Identify which cell holds the provided text, then report its (x, y) central coordinate. 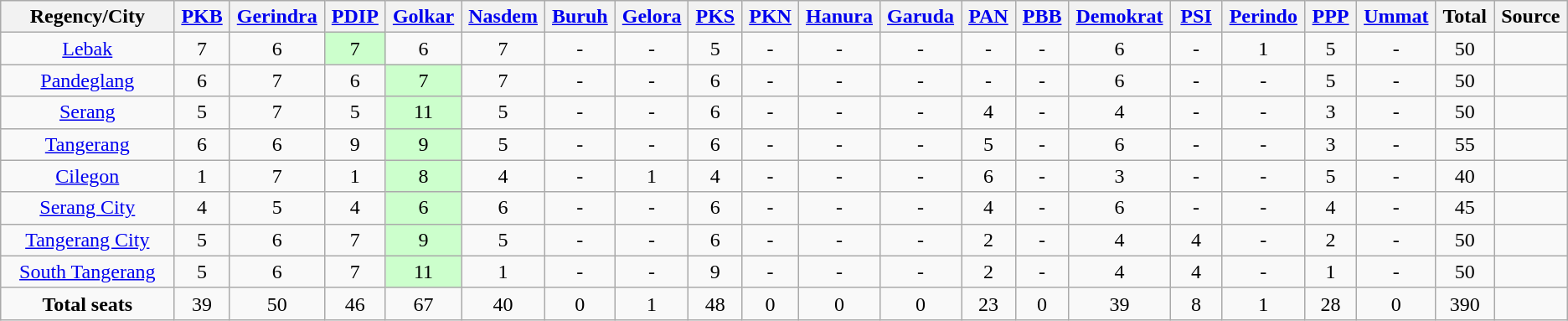
Serang City (87, 208)
45 (1465, 208)
Ummat (1396, 17)
Hanura (839, 17)
Gerindra (276, 17)
Tangerang City (87, 240)
Serang (87, 112)
South Tangerang (87, 272)
48 (715, 303)
67 (423, 303)
PBB (1042, 17)
Perindo (1263, 17)
PKN (771, 17)
Golkar (423, 17)
Lebak (87, 49)
Regency/City (87, 17)
Demokrat (1119, 17)
PAN (988, 17)
PSI (1196, 17)
Pandeglang (87, 80)
Tangerang (87, 144)
Source (1531, 17)
PPP (1330, 17)
Total (1465, 17)
28 (1330, 303)
Garuda (921, 17)
55 (1465, 144)
Nasdem (503, 17)
Cilegon (87, 176)
23 (988, 303)
PKB (202, 17)
Gelora (652, 17)
PKS (715, 17)
PDIP (355, 17)
390 (1465, 303)
Buruh (580, 17)
46 (355, 303)
Total seats (87, 303)
